Provide the [x, y] coordinate of the cell's center where the given text is located.  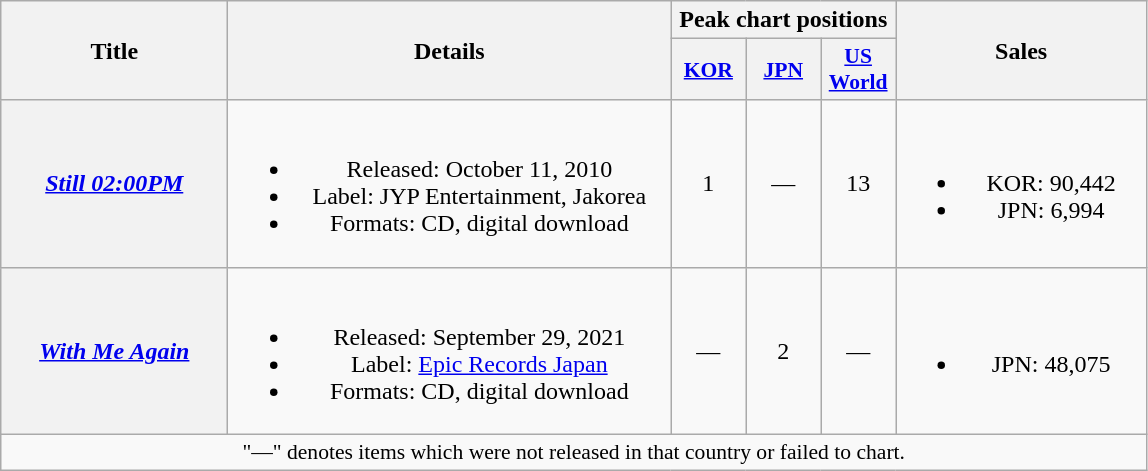
JPN: 48,075 [1022, 350]
Still 02:00PM [114, 184]
13 [858, 184]
With Me Again [114, 350]
Details [450, 50]
KOR: 90,442JPN: 6,994 [1022, 184]
Sales [1022, 50]
Released: October 11, 2010 Label: JYP Entertainment, JakoreaFormats: CD, digital download [450, 184]
JPN [784, 70]
2 [784, 350]
1 [708, 184]
USWorld [858, 70]
Peak chart positions [784, 20]
KOR [708, 70]
Title [114, 50]
Released: September 29, 2021 Label: Epic Records JapanFormats: CD, digital download [450, 350]
"—" denotes items which were not released in that country or failed to chart. [574, 452]
